From the cell containing the given text, extract its center point as [x, y] coordinate. 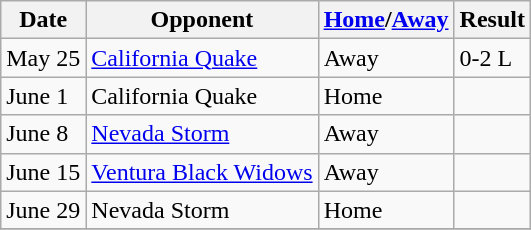
June 29 [44, 210]
June 15 [44, 172]
June 8 [44, 134]
Home/Away [386, 20]
June 1 [44, 96]
Date [44, 20]
Opponent [202, 20]
Result [492, 20]
May 25 [44, 58]
Ventura Black Widows [202, 172]
0-2 L [492, 58]
